From the cell containing the given text, extract its center point as (x, y) coordinate. 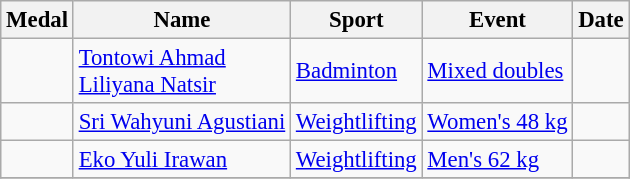
Date (601, 20)
Tontowi AhmadLiliyana Natsir (182, 72)
Men's 62 kg (498, 160)
Sri Wahyuni Agustiani (182, 122)
Badminton (357, 72)
Event (498, 20)
Mixed doubles (498, 72)
Women's 48 kg (498, 122)
Medal (38, 20)
Eko Yuli Irawan (182, 160)
Name (182, 20)
Sport (357, 20)
